Capture the cell that displays the provided text and extract its [x, y] central coordinate. 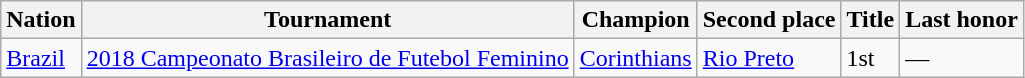
Title [870, 20]
Corinthians [636, 58]
Brazil [41, 58]
Second place [769, 20]
Last honor [962, 20]
Rio Preto [769, 58]
Tournament [328, 20]
Nation [41, 20]
1st [870, 58]
— [962, 58]
Champion [636, 20]
2018 Campeonato Brasileiro de Futebol Feminino [328, 58]
